Return [X, Y] of the center of cell containing provided text 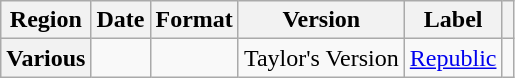
Label [453, 20]
Date [120, 20]
Format [194, 20]
Various [46, 58]
Version [321, 20]
Republic [453, 58]
Taylor's Version [321, 58]
Region [46, 20]
